Extract the [x, y] coordinate from the center of the cell holding the provided text.  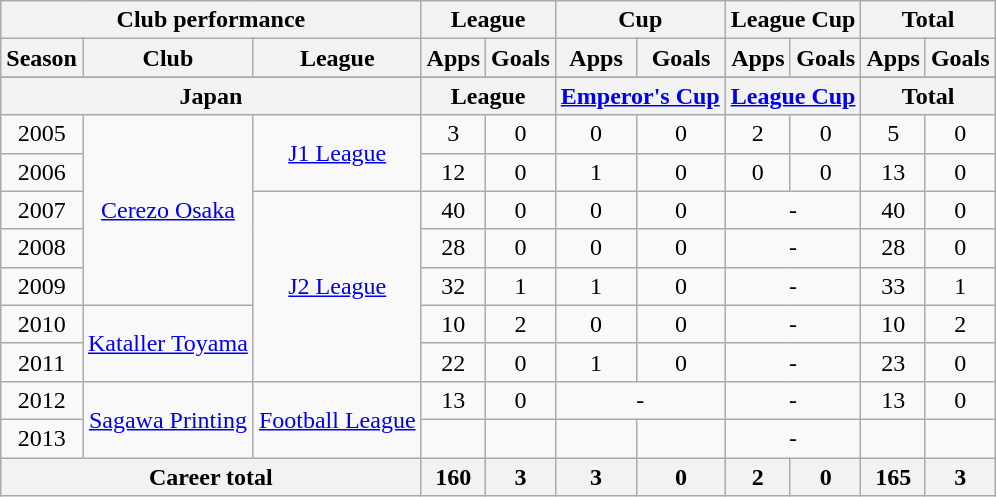
2005 [42, 134]
Career total [211, 477]
2009 [42, 286]
32 [453, 286]
Cerezo Osaka [168, 210]
2006 [42, 172]
Football League [337, 419]
23 [893, 362]
2012 [42, 400]
Kataller Toyama [168, 343]
Emperor's Cup [640, 96]
Sagawa Printing [168, 419]
J1 League [337, 153]
5 [893, 134]
22 [453, 362]
J2 League [337, 286]
2007 [42, 210]
Cup [640, 20]
Season [42, 58]
Japan [211, 96]
2010 [42, 324]
Club [168, 58]
Club performance [211, 20]
12 [453, 172]
165 [893, 477]
160 [453, 477]
2011 [42, 362]
2013 [42, 438]
2008 [42, 248]
33 [893, 286]
